Detect which cell encompasses the target text, then output its [x, y] center coordinate. 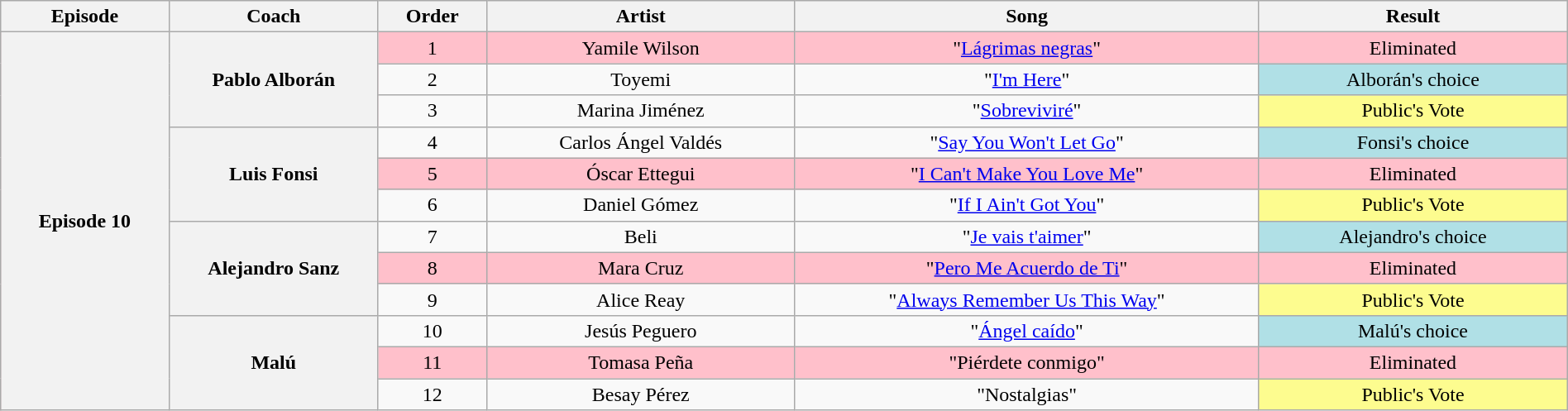
Song [1026, 17]
3 [432, 111]
Fonsi's choice [1413, 142]
4 [432, 142]
Yamile Wilson [640, 48]
Daniel Gómez [640, 205]
Malú's choice [1413, 331]
Carlos Ángel Valdés [640, 142]
Marina Jiménez [640, 111]
"Nostalgias" [1026, 394]
Mara Cruz [640, 268]
5 [432, 174]
"Say You Won't Let Go" [1026, 142]
7 [432, 237]
12 [432, 394]
Order [432, 17]
Alborán's choice [1413, 79]
"Ángel caído" [1026, 331]
Artist [640, 17]
Óscar Ettegui [640, 174]
"Lágrimas negras" [1026, 48]
8 [432, 268]
"Je vais t'aimer" [1026, 237]
2 [432, 79]
9 [432, 299]
"Piérdete conmigo" [1026, 362]
Alejandro Sanz [273, 268]
"If I Ain't Got You" [1026, 205]
Result [1413, 17]
1 [432, 48]
11 [432, 362]
"I Can't Make You Love Me" [1026, 174]
Besay Pérez [640, 394]
"Always Remember Us This Way" [1026, 299]
Alice Reay [640, 299]
Tomasa Peña [640, 362]
"I'm Here" [1026, 79]
Alejandro's choice [1413, 237]
"Sobreviviré" [1026, 111]
Episode 10 [84, 222]
"Pero Me Acuerdo de Ti" [1026, 268]
6 [432, 205]
Pablo Alborán [273, 79]
Toyemi [640, 79]
Jesús Peguero [640, 331]
Malú [273, 362]
Coach [273, 17]
Episode [84, 17]
10 [432, 331]
Luis Fonsi [273, 174]
Beli [640, 237]
